For the text-containing cell, return its midpoint in [x, y] coordinate format. 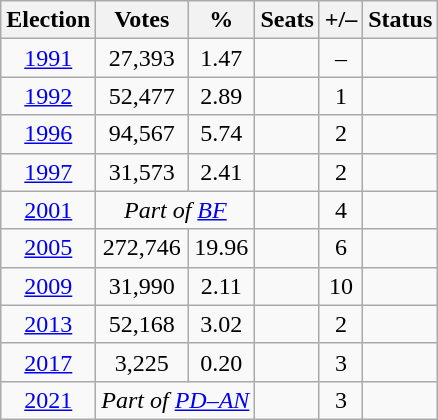
31,573 [142, 172]
2005 [48, 248]
2.41 [222, 172]
3.02 [222, 324]
31,990 [142, 286]
+/– [340, 20]
Status [400, 20]
0.20 [222, 362]
3,225 [142, 362]
2.11 [222, 286]
4 [340, 210]
10 [340, 286]
Votes [142, 20]
– [340, 58]
27,393 [142, 58]
Seats [287, 20]
52,168 [142, 324]
272,746 [142, 248]
2.89 [222, 96]
2013 [48, 324]
94,567 [142, 134]
1.47 [222, 58]
Election [48, 20]
5.74 [222, 134]
19.96 [222, 248]
2009 [48, 286]
6 [340, 248]
1991 [48, 58]
2017 [48, 362]
1997 [48, 172]
Part of BF [176, 210]
1996 [48, 134]
2021 [48, 400]
1 [340, 96]
% [222, 20]
52,477 [142, 96]
1992 [48, 96]
2001 [48, 210]
Part of PD–AN [176, 400]
